Search for the cell housing the specified text and yield its (X, Y) center coordinate. 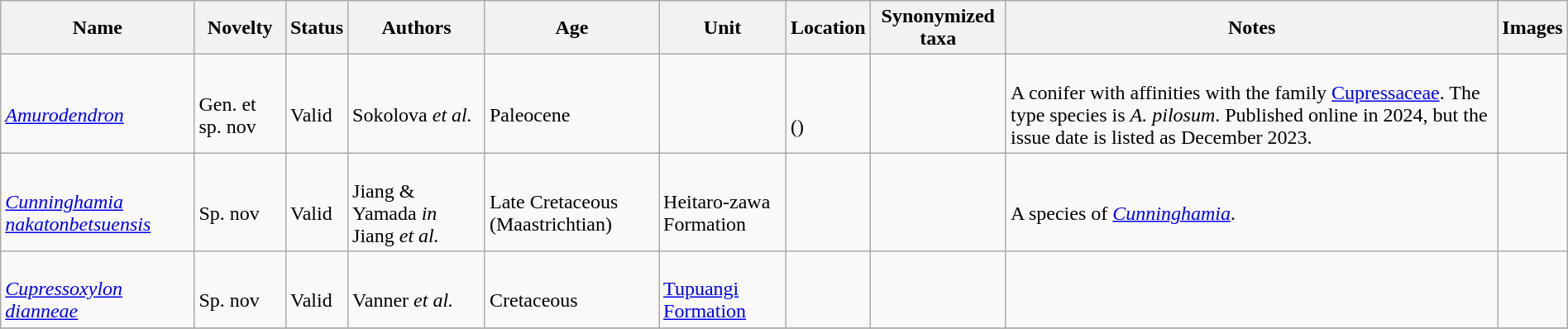
Location (828, 28)
Unit (723, 28)
Notes (1251, 28)
() (828, 104)
Cupressoxylon dianneae (98, 289)
A species of Cunninghamia. (1251, 202)
Tupuangi Formation (723, 289)
Name (98, 28)
Status (316, 28)
Jiang & Yamada in Jiang et al. (417, 202)
Vanner et al. (417, 289)
Paleocene (571, 104)
Gen. et sp. nov (240, 104)
Late Cretaceous (Maastrichtian) (571, 202)
Cretaceous (571, 289)
Synonymized taxa (938, 28)
Authors (417, 28)
Sokolova et al. (417, 104)
Age (571, 28)
Amurodendron (98, 104)
Novelty (240, 28)
Cunninghamia nakatonbetsuensis (98, 202)
Heitaro-zawa Formation (723, 202)
Images (1532, 28)
